Extract the [X, Y] coordinate from the center of the cell holding the provided text.  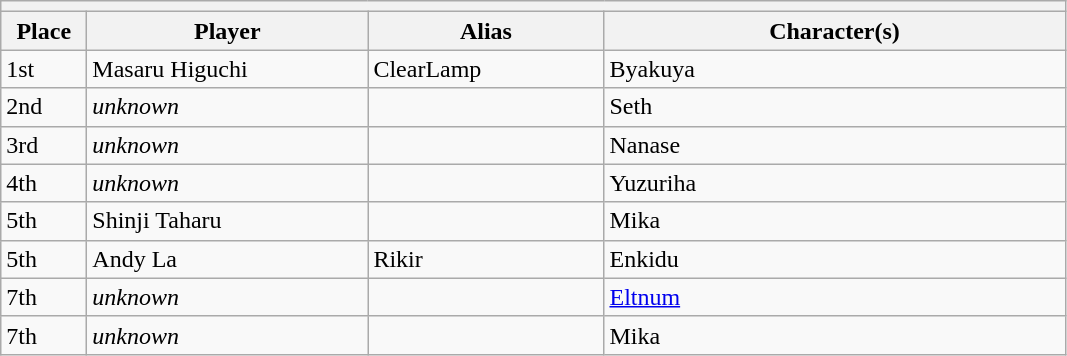
Shinji Taharu [228, 221]
Nanase [834, 145]
Andy La [228, 259]
Rikir [486, 259]
Alias [486, 31]
Character(s) [834, 31]
ClearLamp [486, 69]
Enkidu [834, 259]
Seth [834, 107]
Eltnum [834, 297]
3rd [44, 145]
Place [44, 31]
Player [228, 31]
Masaru Higuchi [228, 69]
4th [44, 183]
1st [44, 69]
Yuzuriha [834, 183]
Byakuya [834, 69]
2nd [44, 107]
